Find where the given text appears and provide that cell's center as (X, Y) coordinate. 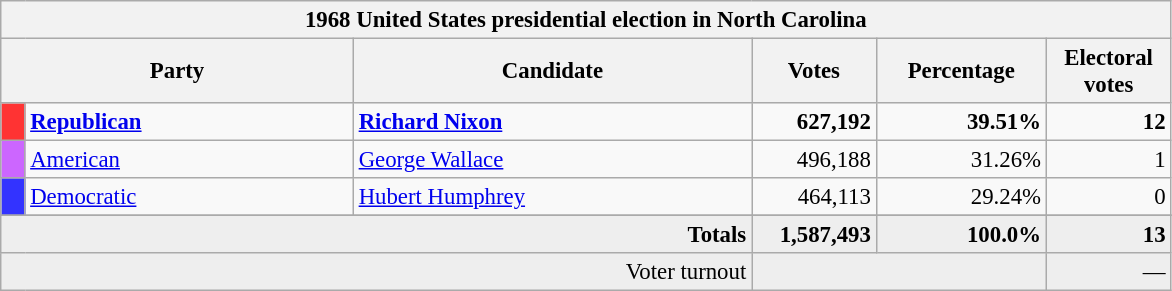
31.26% (961, 160)
627,192 (814, 122)
Totals (376, 235)
29.24% (961, 197)
464,113 (814, 197)
Votes (814, 72)
Electoral votes (1108, 72)
1 (1108, 160)
13 (1108, 235)
American (189, 160)
100.0% (961, 235)
12 (1108, 122)
Candidate (552, 72)
1,587,493 (814, 235)
496,188 (814, 160)
Party (178, 72)
Republican (189, 122)
Percentage (961, 72)
0 (1108, 197)
39.51% (961, 122)
George Wallace (552, 160)
Hubert Humphrey (552, 197)
Democratic (189, 197)
1968 United States presidential election in North Carolina (586, 20)
Richard Nixon (552, 122)
